Output the [x, y] coordinate of the center of the cell containing the given text.  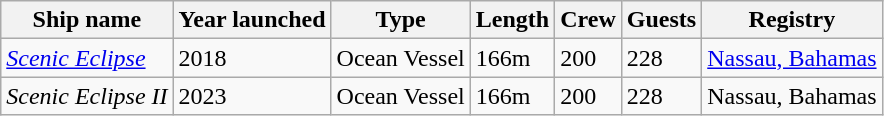
Scenic Eclipse II [87, 96]
2023 [252, 96]
Year launched [252, 20]
Type [400, 20]
Registry [792, 20]
Length [512, 20]
Ship name [87, 20]
2018 [252, 58]
Scenic Eclipse [87, 58]
Crew [588, 20]
Guests [661, 20]
